Identify which cell holds the provided text, then report its [X, Y] central coordinate. 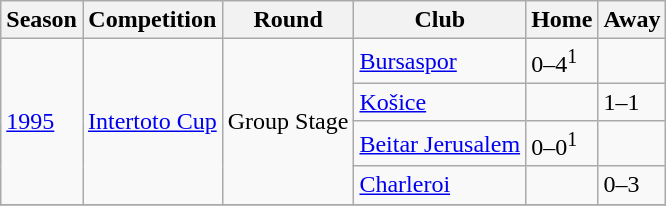
Club [440, 20]
1995 [42, 122]
Beitar Jerusalem [440, 144]
Bursaspor [440, 62]
Intertoto Cup [152, 122]
Group Stage [288, 122]
1–1 [632, 102]
Season [42, 20]
Charleroi [440, 185]
Round [288, 20]
Košice [440, 102]
0–41 [562, 62]
0–3 [632, 185]
Competition [152, 20]
Home [562, 20]
0–01 [562, 144]
Away [632, 20]
